Identify which cell holds the provided text, then report its [x, y] central coordinate. 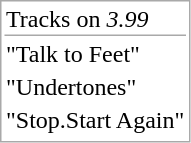
"Undertones" [94, 87]
Tracks on 3.99 [94, 20]
"Stop.Start Again" [94, 120]
"Talk to Feet" [94, 54]
